For the text-containing cell, return its midpoint in (x, y) coordinate format. 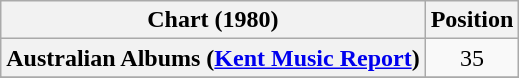
Chart (1980) (213, 20)
35 (472, 58)
Australian Albums (Kent Music Report) (213, 58)
Position (472, 20)
